Return (X, Y) of the center of cell containing provided text 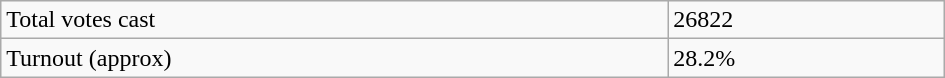
Total votes cast (334, 20)
28.2% (806, 58)
26822 (806, 20)
Turnout (approx) (334, 58)
